Extract the [x, y] coordinate from the center of the cell holding the provided text.  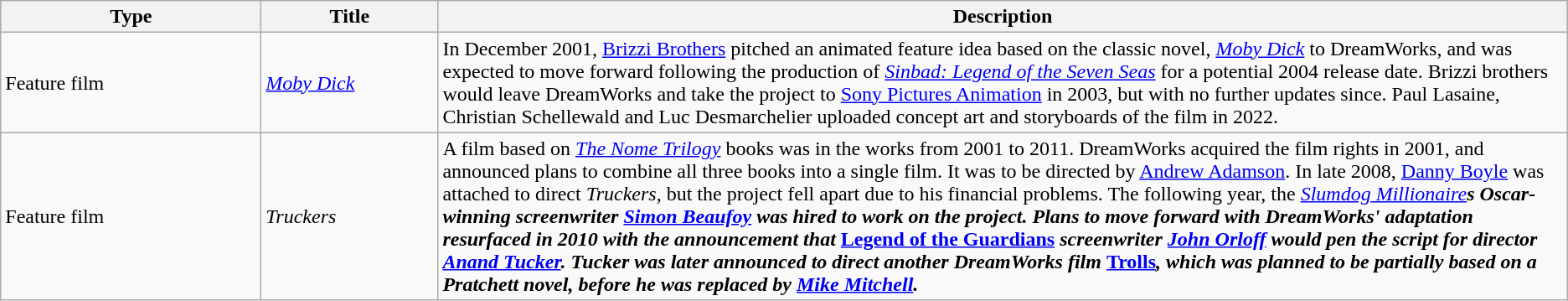
Moby Dick [350, 82]
Truckers [350, 216]
Title [350, 17]
Type [131, 17]
Description [1003, 17]
